Pinpoint the cell where the given text exists, returning its [X, Y] midpoint coordinate. 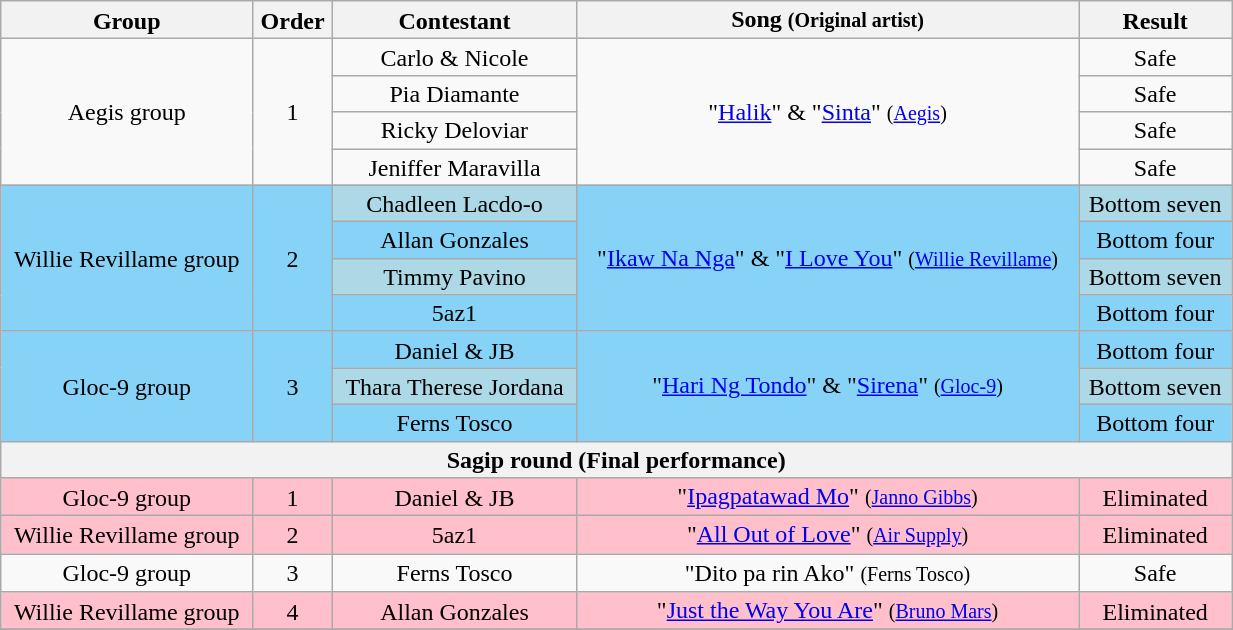
Aegis group [127, 112]
"Just the Way You Are" (Bruno Mars) [827, 611]
"Dito pa rin Ako" (Ferns Tosco) [827, 573]
Timmy Pavino [455, 276]
"All Out of Love" (Air Supply) [827, 535]
Result [1156, 20]
Order [293, 20]
Group [127, 20]
Song (Original artist) [827, 20]
"Halik" & "Sinta" (Aegis) [827, 112]
Chadleen Lacdo-o [455, 204]
Sagip round (Final performance) [616, 460]
Contestant [455, 20]
Jeniffer Maravilla [455, 166]
"Ipagpatawad Mo" (Janno Gibbs) [827, 497]
Ricky Deloviar [455, 130]
Carlo & Nicole [455, 58]
Thara Therese Jordana [455, 386]
4 [293, 611]
"Hari Ng Tondo" & "Sirena" (Gloc-9) [827, 386]
Pia Diamante [455, 94]
"Ikaw Na Nga" & "I Love You" (Willie Revillame) [827, 258]
